Identify which cell holds the provided text, then report its [X, Y] central coordinate. 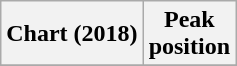
Peakposition [189, 34]
Chart (2018) [72, 34]
